From the cell containing the given text, extract its center point as (x, y) coordinate. 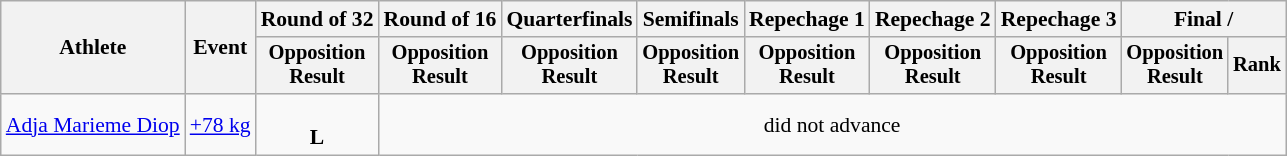
Quarterfinals (569, 19)
+78 kg (220, 124)
Final / (1204, 19)
Repechage 2 (933, 19)
Repechage 1 (807, 19)
Athlete (93, 48)
Round of 16 (440, 19)
Adja Marieme Diop (93, 124)
Semifinals (690, 19)
L (318, 124)
Round of 32 (318, 19)
Event (220, 48)
Rank (1257, 66)
did not advance (832, 124)
Repechage 3 (1059, 19)
